Determine the [X, Y] coordinate at the center of the cell enclosing the given text.  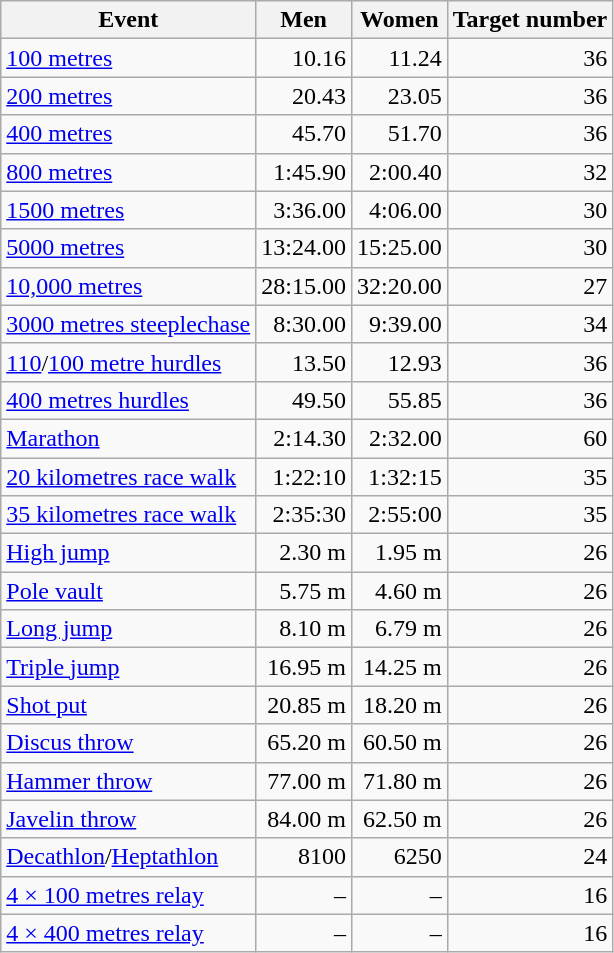
77.00 m [304, 781]
Men [304, 20]
8.10 m [304, 629]
45.70 [304, 134]
Pole vault [128, 591]
51.70 [399, 134]
100 metres [128, 58]
110/100 metre hurdles [128, 362]
20 kilometres race walk [128, 477]
65.20 m [304, 743]
34 [530, 324]
1:22:10 [304, 477]
60.50 m [399, 743]
84.00 m [304, 819]
2:35:30 [304, 515]
Decathlon/Heptathlon [128, 857]
8100 [304, 857]
Triple jump [128, 667]
20.85 m [304, 705]
5.75 m [304, 591]
32 [530, 172]
15:25.00 [399, 248]
2:32.00 [399, 438]
13.50 [304, 362]
Javelin throw [128, 819]
3000 metres steeplechase [128, 324]
60 [530, 438]
Discus throw [128, 743]
32:20.00 [399, 286]
13:24.00 [304, 248]
Hammer throw [128, 781]
Women [399, 20]
800 metres [128, 172]
12.93 [399, 362]
27 [530, 286]
2.30 m [304, 553]
3:36.00 [304, 210]
28:15.00 [304, 286]
55.85 [399, 400]
200 metres [128, 96]
6.79 m [399, 629]
1.95 m [399, 553]
62.50 m [399, 819]
Event [128, 20]
Target number [530, 20]
24 [530, 857]
10,000 metres [128, 286]
11.24 [399, 58]
4.60 m [399, 591]
1500 metres [128, 210]
400 metres [128, 134]
Marathon [128, 438]
4:06.00 [399, 210]
1:45.90 [304, 172]
14.25 m [399, 667]
10.16 [304, 58]
16.95 m [304, 667]
9:39.00 [399, 324]
2:55:00 [399, 515]
High jump [128, 553]
49.50 [304, 400]
4 × 100 metres relay [128, 895]
2:14.30 [304, 438]
71.80 m [399, 781]
4 × 400 metres relay [128, 933]
6250 [399, 857]
2:00.40 [399, 172]
35 kilometres race walk [128, 515]
5000 metres [128, 248]
1:32:15 [399, 477]
400 metres hurdles [128, 400]
18.20 m [399, 705]
Long jump [128, 629]
20.43 [304, 96]
Shot put [128, 705]
23.05 [399, 96]
8:30.00 [304, 324]
